Return the (X, Y) coordinate for the center point of the cell that contains the specified text.  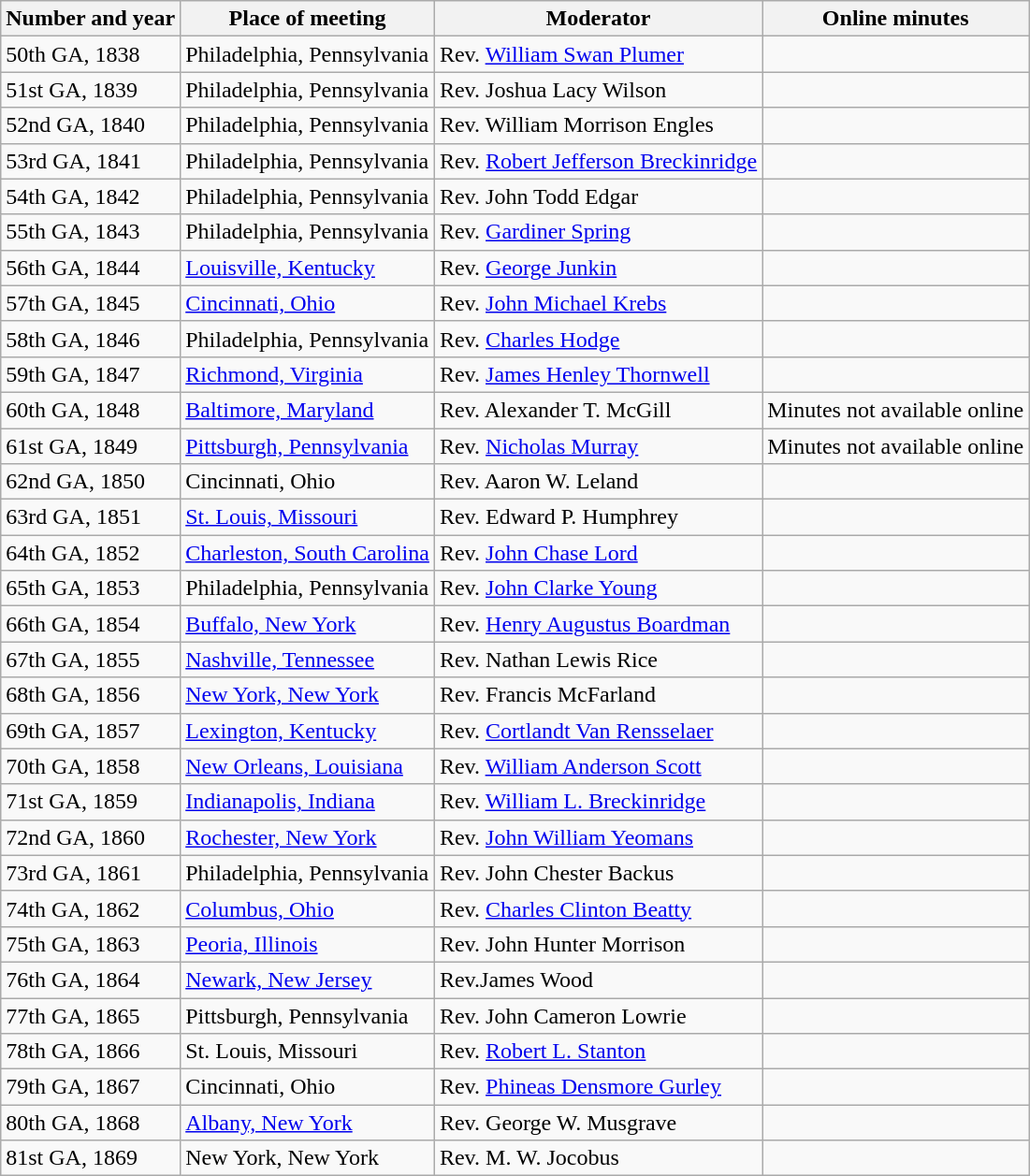
Rev. Joshua Lacy Wilson (598, 90)
56th GA, 1844 (91, 268)
Rochester, New York (308, 837)
Rev. William Swan Plumer (598, 54)
Nashville, Tennessee (308, 660)
Rev. Charles Clinton Beatty (598, 908)
Peoria, Illinois (308, 944)
Rev. John Todd Edgar (598, 196)
Rev. Robert Jefferson Breckinridge (598, 161)
Place of meeting (308, 19)
Richmond, Virginia (308, 374)
Columbus, Ohio (308, 908)
53rd GA, 1841 (91, 161)
Baltimore, Maryland (308, 410)
72nd GA, 1860 (91, 837)
57th GA, 1845 (91, 303)
69th GA, 1857 (91, 731)
Lexington, Kentucky (308, 731)
Rev. Nicholas Murray (598, 446)
Rev. Henry Augustus Boardman (598, 624)
71st GA, 1859 (91, 802)
52nd GA, 1840 (91, 125)
Rev. Nathan Lewis Rice (598, 660)
Rev. Alexander T. McGill (598, 410)
Moderator (598, 19)
76th GA, 1864 (91, 980)
70th GA, 1858 (91, 766)
Rev. Gardiner Spring (598, 232)
Online minutes (896, 19)
New Orleans, Louisiana (308, 766)
Rev. John Chase Lord (598, 553)
66th GA, 1854 (91, 624)
75th GA, 1863 (91, 944)
54th GA, 1842 (91, 196)
Indianapolis, Indiana (308, 802)
Rev. Cortlandt Van Rensselaer (598, 731)
Albany, New York (308, 1123)
Rev. John Hunter Morrison (598, 944)
Rev. Robert L. Stanton (598, 1052)
Rev. John Chester Backus (598, 873)
Number and year (91, 19)
Rev. Charles Hodge (598, 339)
Buffalo, New York (308, 624)
55th GA, 1843 (91, 232)
79th GA, 1867 (91, 1087)
Rev. William L. Breckinridge (598, 802)
Rev. William Morrison Engles (598, 125)
74th GA, 1862 (91, 908)
58th GA, 1846 (91, 339)
80th GA, 1868 (91, 1123)
Rev. James Henley Thornwell (598, 374)
Rev. Edward P. Humphrey (598, 517)
77th GA, 1865 (91, 1015)
65th GA, 1853 (91, 588)
62nd GA, 1850 (91, 482)
78th GA, 1866 (91, 1052)
63rd GA, 1851 (91, 517)
Rev. M. W. Jocobus (598, 1158)
Rev. John Michael Krebs (598, 303)
Rev. Aaron W. Leland (598, 482)
Charleston, South Carolina (308, 553)
81st GA, 1869 (91, 1158)
67th GA, 1855 (91, 660)
68th GA, 1856 (91, 695)
50th GA, 1838 (91, 54)
Rev.James Wood (598, 980)
Rev. John Clarke Young (598, 588)
Louisville, Kentucky (308, 268)
Rev. John Cameron Lowrie (598, 1015)
Rev. George Junkin (598, 268)
59th GA, 1847 (91, 374)
Newark, New Jersey (308, 980)
60th GA, 1848 (91, 410)
Rev. George W. Musgrave (598, 1123)
Rev. Phineas Densmore Gurley (598, 1087)
51st GA, 1839 (91, 90)
Rev. John William Yeomans (598, 837)
64th GA, 1852 (91, 553)
61st GA, 1849 (91, 446)
Rev. William Anderson Scott (598, 766)
73rd GA, 1861 (91, 873)
Rev. Francis McFarland (598, 695)
